Find where the given text appears and provide that cell's center as (x, y) coordinate. 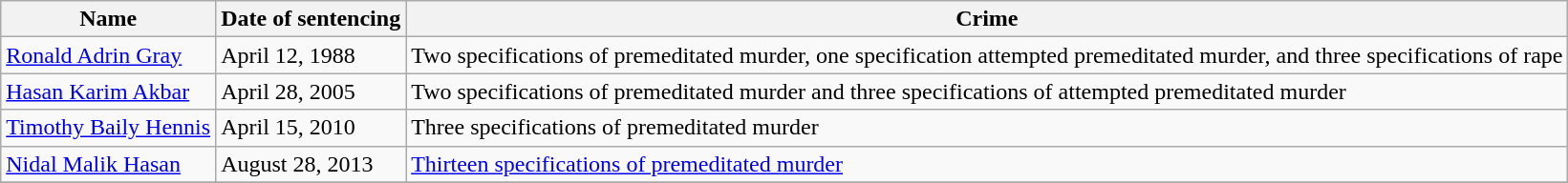
Ronald Adrin Gray (109, 55)
Date of sentencing (311, 19)
April 15, 2010 (311, 128)
April 12, 1988 (311, 55)
August 28, 2013 (311, 164)
Crime (987, 19)
Two specifications of premeditated murder, one specification attempted premeditated murder, and three specifications of rape (987, 55)
Timothy Baily Hennis (109, 128)
Thirteen specifications of premeditated murder (987, 164)
Hasan Karim Akbar (109, 91)
Name (109, 19)
April 28, 2005 (311, 91)
Three specifications of premeditated murder (987, 128)
Nidal Malik Hasan (109, 164)
Two specifications of premeditated murder and three specifications of attempted premeditated murder (987, 91)
